Search for the cell housing the specified text and yield its (x, y) center coordinate. 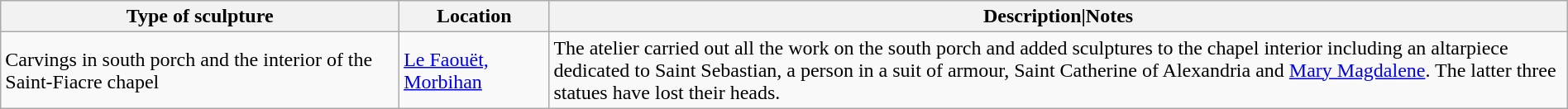
Location (475, 17)
Le Faouët, Morbihan (475, 70)
Carvings in south porch and the interior of the Saint-Fiacre chapel (200, 70)
Type of sculpture (200, 17)
Description|Notes (1059, 17)
